Return the [X, Y] coordinate for the center point of the cell that contains the specified text.  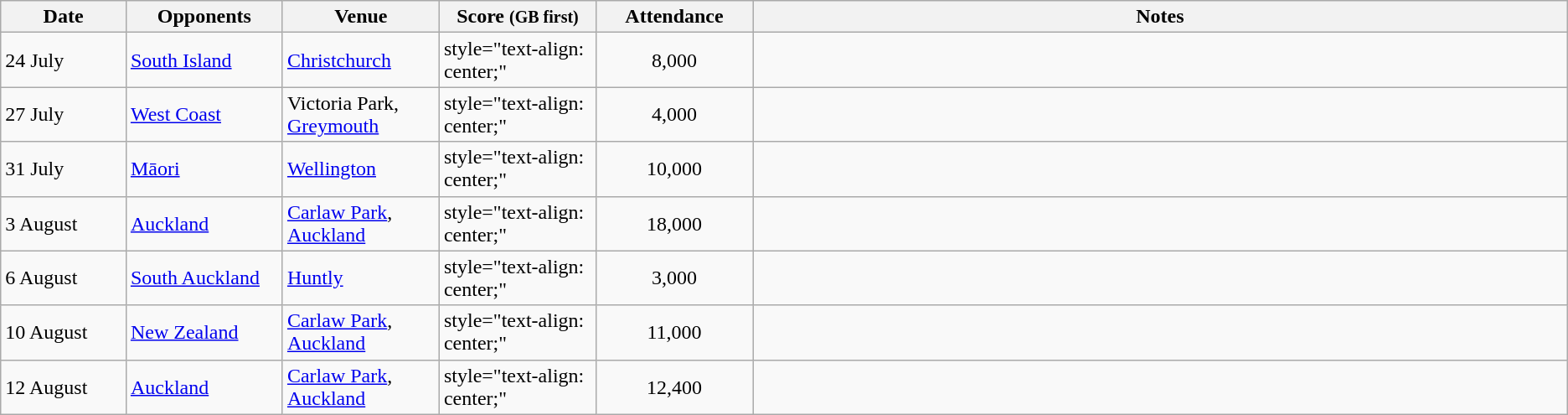
31 July [64, 169]
West Coast [204, 114]
24 July [64, 60]
12 August [64, 387]
18,000 [673, 223]
Wellington [360, 169]
Notes [1159, 17]
New Zealand [204, 332]
Christchurch [360, 60]
12,400 [673, 387]
10,000 [673, 169]
South Auckland [204, 278]
Score (GB first) [518, 17]
11,000 [673, 332]
Opponents [204, 17]
Māori [204, 169]
8,000 [673, 60]
Date [64, 17]
4,000 [673, 114]
South Island [204, 60]
3,000 [673, 278]
Venue [360, 17]
27 July [64, 114]
Attendance [673, 17]
10 August [64, 332]
3 August [64, 223]
6 August [64, 278]
Huntly [360, 278]
Victoria Park, Greymouth [360, 114]
